Extract the [X, Y] coordinate from the center of the cell holding the provided text.  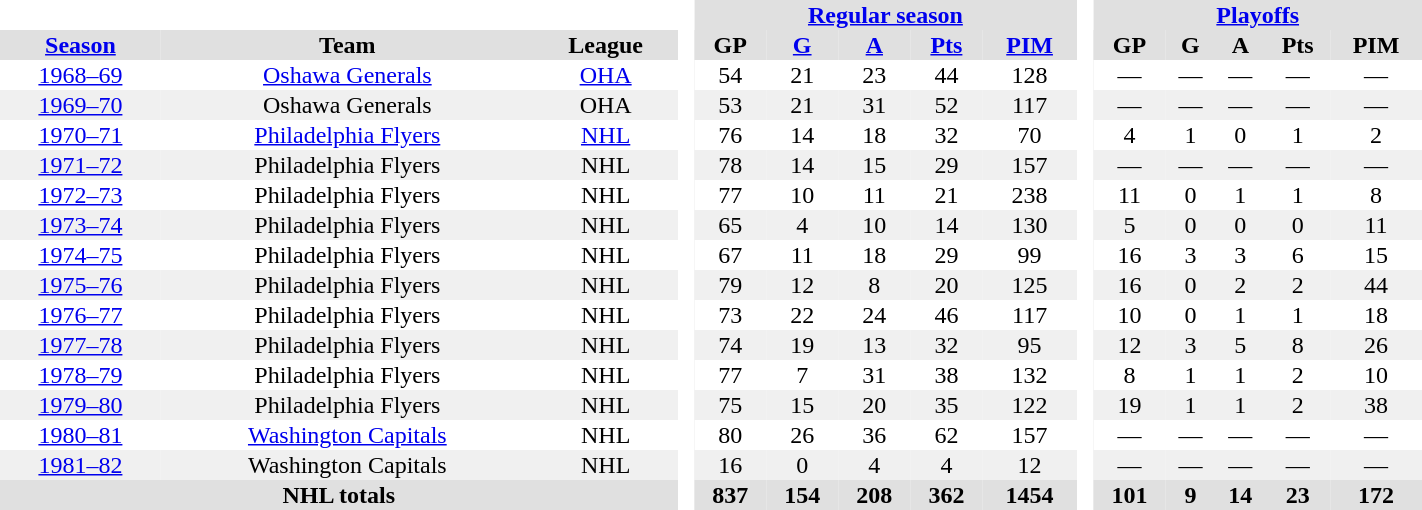
75 [730, 405]
1974–75 [80, 255]
76 [730, 135]
154 [802, 495]
53 [730, 105]
125 [1029, 285]
46 [946, 315]
1973–74 [80, 225]
1976–77 [80, 315]
95 [1029, 345]
6 [1298, 255]
101 [1129, 495]
1969–70 [80, 105]
1972–73 [80, 195]
62 [946, 435]
70 [1029, 135]
130 [1029, 225]
1968–69 [80, 75]
7 [802, 375]
1977–78 [80, 345]
362 [946, 495]
837 [730, 495]
League [606, 45]
22 [802, 315]
Season [80, 45]
Playoffs [1258, 15]
1975–76 [80, 285]
52 [946, 105]
1981–82 [80, 465]
Team [348, 45]
99 [1029, 255]
80 [730, 435]
1978–79 [80, 375]
35 [946, 405]
74 [730, 345]
24 [874, 315]
54 [730, 75]
NHL totals [338, 495]
78 [730, 165]
208 [874, 495]
67 [730, 255]
Regular season [886, 15]
238 [1029, 195]
36 [874, 435]
65 [730, 225]
79 [730, 285]
73 [730, 315]
1979–80 [80, 405]
1454 [1029, 495]
1980–81 [80, 435]
128 [1029, 75]
9 [1190, 495]
132 [1029, 375]
1970–71 [80, 135]
1971–72 [80, 165]
13 [874, 345]
172 [1376, 495]
122 [1029, 405]
